Return the (X, Y) coordinate for the center point of the cell that contains the specified text.  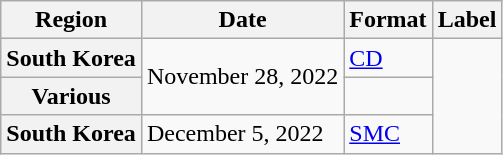
Various (72, 96)
December 5, 2022 (242, 134)
Format (388, 20)
CD (388, 58)
SMC (388, 134)
Date (242, 20)
Region (72, 20)
November 28, 2022 (242, 77)
Label (467, 20)
